Determine the [X, Y] coordinate at the center of the cell enclosing the given text.  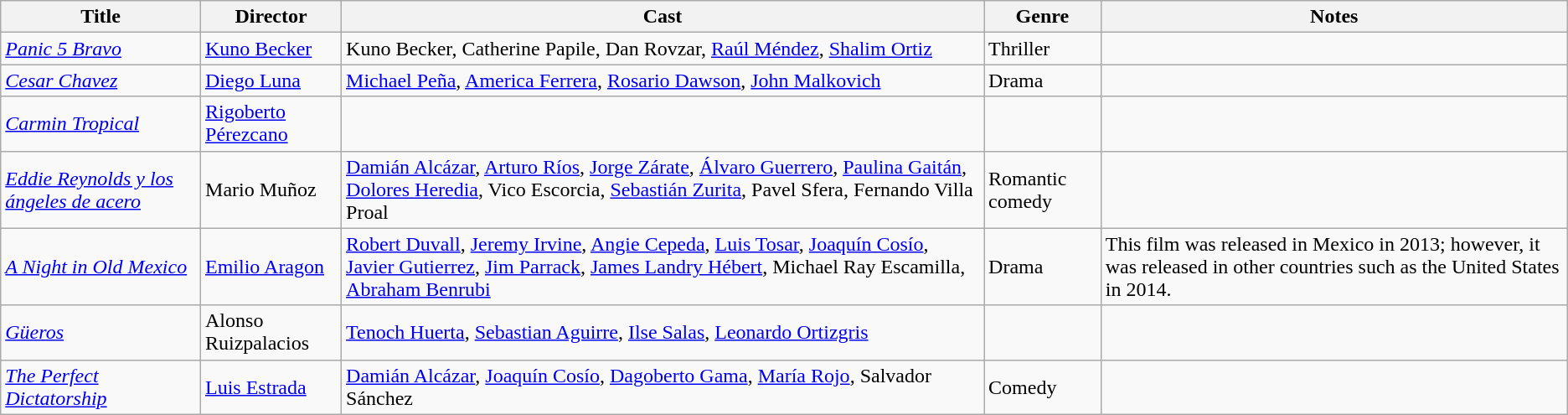
Kuno Becker, Catherine Papile, Dan Rovzar, Raúl Méndez, Shalim Ortiz [663, 49]
Eddie Reynolds y los ángeles de acero [101, 189]
Genre [1043, 17]
Alonso Ruizpalacios [271, 332]
A Night in Old Mexico [101, 267]
Tenoch Huerta, Sebastian Aguirre, Ilse Salas, Leonardo Ortizgris [663, 332]
Panic 5 Bravo [101, 49]
Michael Peña, America Ferrera, Rosario Dawson, John Malkovich [663, 80]
Comedy [1043, 387]
Diego Luna [271, 80]
Güeros [101, 332]
Luis Estrada [271, 387]
Kuno Becker [271, 49]
The Perfect Dictatorship [101, 387]
Title [101, 17]
Cesar Chavez [101, 80]
Thriller [1043, 49]
Mario Muñoz [271, 189]
Director [271, 17]
Notes [1333, 17]
Cast [663, 17]
Carmin Tropical [101, 124]
Romantic comedy [1043, 189]
Emilio Aragon [271, 267]
This film was released in Mexico in 2013; however, it was released in other countries such as the United States in 2014. [1333, 267]
Rigoberto Pérezcano [271, 124]
Damián Alcázar, Joaquín Cosío, Dagoberto Gama, María Rojo, Salvador Sánchez [663, 387]
